Scan for the cell matching the given text and deliver its (x, y) coordinate at center. 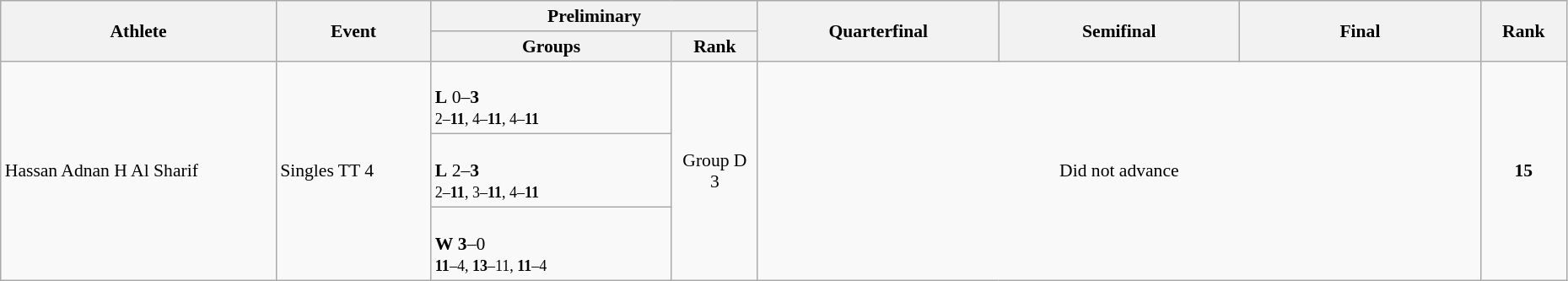
Athlete (138, 30)
15 (1523, 170)
Hassan Adnan H Al Sharif (138, 170)
Group D3 (714, 170)
Preliminary (595, 16)
Quarterfinal (878, 30)
L 2–32–11, 3–11, 4–11 (552, 170)
Groups (552, 46)
Singles TT 4 (353, 170)
Final (1361, 30)
Event (353, 30)
W 3–011–4, 13–11, 11–4 (552, 245)
L 0–32–11, 4–11, 4–11 (552, 98)
Did not advance (1118, 170)
Semifinal (1119, 30)
